From the cell containing the given text, extract its center point as (x, y) coordinate. 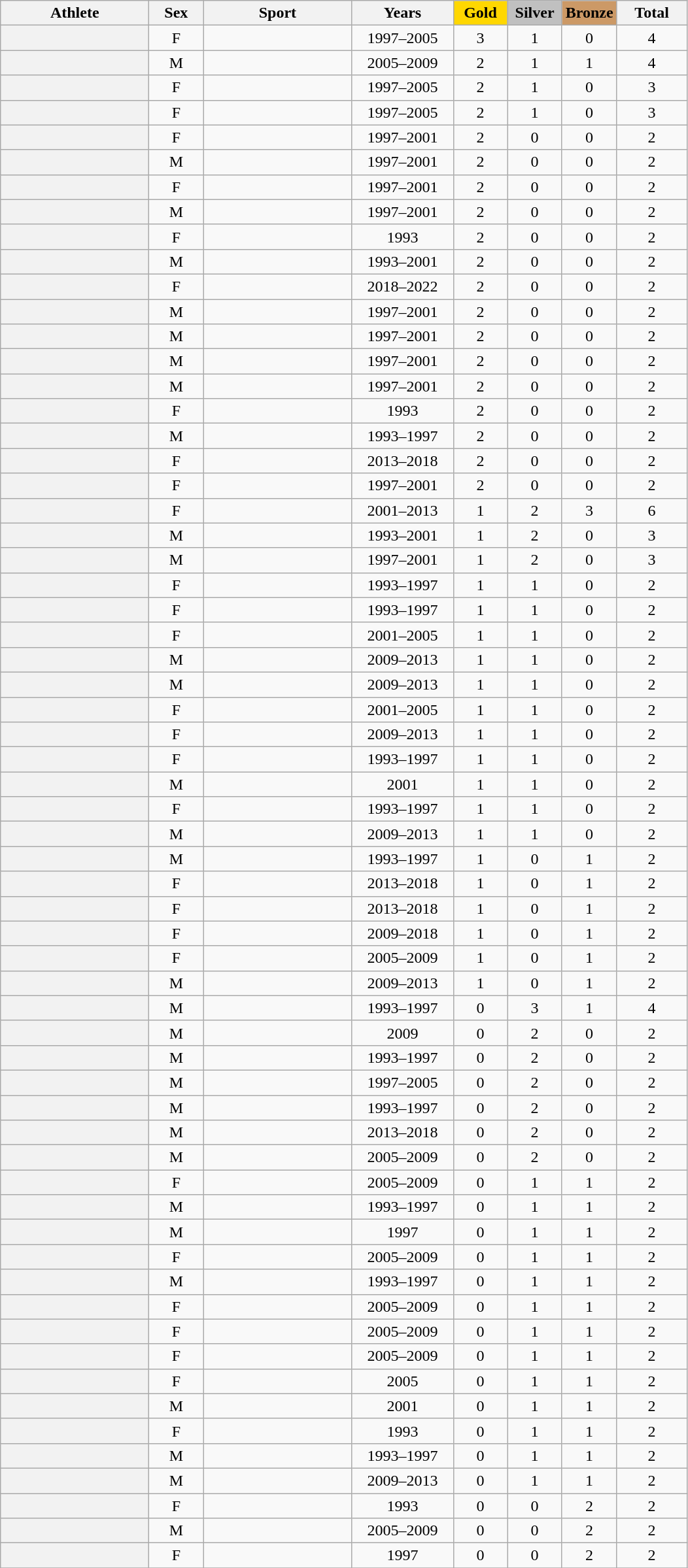
2018–2022 (403, 286)
6 (651, 510)
Years (403, 13)
2001–2013 (403, 510)
2009–2018 (403, 933)
Silver (535, 13)
Bronze (589, 13)
Athlete (75, 13)
Sport (277, 13)
Gold (480, 13)
Total (651, 13)
2005 (403, 1381)
2009 (403, 1033)
Sex (177, 13)
